Detect which cell encompasses the target text, then output its (x, y) center coordinate. 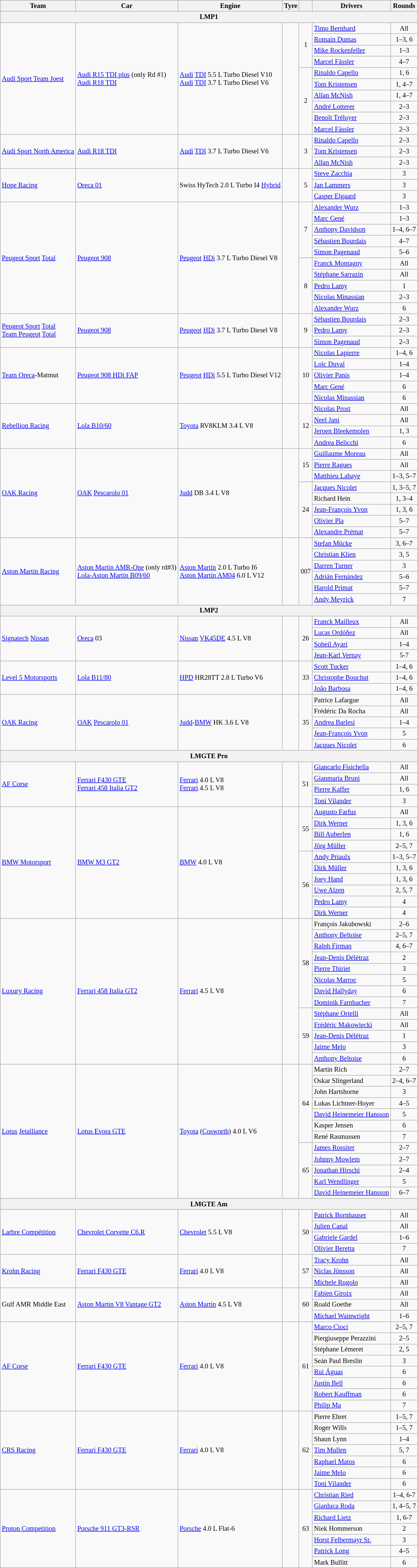
2, 5 (404, 1349)
2–4 (404, 1170)
55 (306, 829)
6–7 (404, 1193)
50 (306, 1232)
Stéphane Ortelli (351, 1013)
Darren Turner (351, 566)
Frédéric Makowiecki (351, 1025)
LMGTE Pro (209, 756)
Andrea Belicchi (351, 442)
Andy Meyrick (351, 599)
LMGTE Am (209, 1204)
Tim Mullen (351, 1450)
Karl Wendlinger (351, 1181)
Larbre Compétition (38, 1232)
Steve Zacchia (351, 174)
Aston Martin Racing (38, 571)
Niek Hommerson (351, 1529)
Oreca 01 (127, 185)
Oskar Slingerland (351, 1081)
Rounds (404, 6)
Pierre Kaffer (351, 789)
Andy Priaulx (351, 857)
Aston Martin V8 Vantage GT2 (127, 1305)
Chevrolet Corvette C6.R (127, 1232)
Rui Águas (351, 1372)
BMW Motorsport (38, 862)
Andrea Barlesi (351, 722)
9 (306, 331)
Horst Felbermayr Sr. (351, 1540)
Peugeot 908 HDi FAP (127, 375)
Gulf AMR Middle East (38, 1305)
Pierre Thiriet (351, 969)
Alexandre Prémat (351, 532)
Porsche 4.0 L Flat-6 (230, 1529)
Aston Martin 4.5 L V8 (230, 1305)
John Hartshorne (351, 1092)
Joey Hand (351, 879)
Toyota (Cosworth) 4.0 L V6 (230, 1131)
Martin Rich (351, 1070)
Benoît Tréluyer (351, 118)
BMW 4.0 L V8 (230, 862)
Michele Rugolo (351, 1282)
Gianluca Roda (351, 1506)
Robert Kauffman (351, 1394)
Patrick Bornhauser (351, 1215)
Matthieu Lahaye (351, 476)
Lotus Jetalliance (38, 1131)
Team (38, 6)
Toyota RV8KLM 3.4 L V8 (230, 426)
Franck Mailleux (351, 621)
3, 6–7 (404, 543)
Marco Cioci (351, 1327)
Justin Bell (351, 1383)
LMP2 (209, 610)
Jean-Karl Vernay (351, 655)
Adrián Fernández (351, 577)
Swiss HyTech 2.0 L Turbo I4 Hybrid (230, 185)
Audi R18 TDI (127, 151)
Lotus Evora GTE (127, 1131)
Porsche 911 GT3-RSR (127, 1529)
56 (306, 885)
Mike Rockenfeller (351, 51)
João Barbosa (351, 689)
59 (306, 1036)
Engine (230, 6)
François Jakubowski (351, 924)
CRS Racing (38, 1450)
Johnny Mowlem (351, 1159)
Casper Elgaard (351, 196)
Raphael Matos (351, 1462)
Richard Hein (351, 498)
Frédéric Da Rocha (351, 711)
Audi TDI 5.5 L Turbo Diesel V10Audi TDI 3.7 L Turbo Diesel V6 (230, 79)
Lola B10/60 (127, 426)
Franck Montagny (351, 263)
Roger Wills (351, 1428)
Luxury Racing (38, 991)
Ferrari F430 GTEFerrari 458 Italia GT2 (127, 784)
3, 5 (404, 555)
Shaun Lynn (351, 1439)
Peugeot Sport Total (38, 258)
1, 3–5, 7 (404, 487)
Christian Klien (351, 555)
Judd-BMW HK 3.6 L V8 (230, 722)
Piergiuseppe Perazzini (351, 1338)
62 (306, 1450)
Mark Bullitt (351, 1562)
LMP1 (209, 17)
Pierre Ragues (351, 465)
007 (306, 571)
33 (306, 677)
4, 6–7 (404, 946)
HPD HR28TT 2.8 L Turbo V6 (230, 677)
Seán Paul Breslin (351, 1361)
Tracy Krohn (351, 1260)
André Lotterer (351, 106)
63 (306, 1529)
Harold Primat (351, 588)
5, 7 (404, 1450)
Niclas Jönsson (351, 1271)
Nicolas Marroc (351, 980)
8 (306, 285)
Audi R15 TDI plus (only Rd #1)Audi R18 TDI (127, 79)
1, 3 (404, 431)
1, 4–5, 7 (404, 1506)
BMW M3 GT2 (127, 862)
Michael Wainwright (351, 1316)
Gianmaria Bruni (351, 779)
57 (306, 1271)
Richard Lietz (351, 1517)
Team Oreca-Matmut (38, 375)
Patrick Long (351, 1551)
Jörg Müller (351, 846)
2–6 (404, 924)
Jeroen Bleekemolen (351, 431)
Dominik Farnbacher (351, 1002)
Kasper Jensen (351, 1126)
Guillaume Moreau (351, 454)
Olivier Beretta (351, 1249)
35 (306, 722)
Lola B11/80 (127, 677)
2, 5, 7 (404, 890)
Aston Martin AMR-One (only rd#3)Lola-Aston Martin B09/60 (127, 571)
2–4, 6–7 (404, 1081)
Bill Auberlen (351, 834)
Gabriele Gardel (351, 1238)
Timo Bernhard (351, 28)
Romain Dumas (351, 39)
Soheil Ayari (351, 644)
Drivers (351, 6)
Uwe Alzen (351, 890)
Ferrari 4.5 L V8 (230, 991)
Judd DB 3.4 L V8 (230, 493)
Jan Lammers (351, 185)
Rebellion Racing (38, 426)
Audi Sport Team Joest (38, 79)
2–5 (404, 1338)
Philip Ma (351, 1405)
Aston Martin 2.0 L Turbo I6Aston Martin AM04 6.0 L V12 (230, 571)
Nicolas Prost (351, 409)
24 (306, 510)
Signatech Nissan (38, 638)
Ralph Firman (351, 946)
1–4, 6-7 (404, 1495)
Lucas Ordóñez (351, 633)
James Rossiter (351, 1148)
Peugeot HDi 5.5 L Turbo Diesel V12 (230, 375)
12 (306, 426)
Tyre (291, 6)
Pierre Ehret (351, 1417)
Giancarlo Fisichella (351, 767)
Audi TDI 3.7 L Turbo Diesel V6 (230, 151)
Krohn Racing (38, 1271)
Julien Canal (351, 1226)
Audi Sport North America (38, 151)
Ferrari 458 Italia GT2 (127, 991)
26 (306, 638)
Augusto Farfus (351, 812)
Christian Ried (351, 1495)
Chevrolet 5.5 L V8 (230, 1232)
Anthony Davidson (351, 230)
René Rasmussen (351, 1137)
Nicolas Lapierre (351, 353)
Stéphane Sarrazin (351, 274)
64 (306, 1103)
1, 6-7 (404, 1517)
Stéphane Lémeret (351, 1349)
Jonathan Hirschi (351, 1170)
60 (306, 1305)
Level 5 Motorsports (38, 677)
Oreca 03 (127, 638)
Roald Goethe (351, 1305)
David Hallyday (351, 991)
Peugeot Sport TotalTeam Peugeot Total (38, 331)
Stefan Mücke (351, 543)
Neel Jani (351, 420)
Car (127, 6)
1–3, 6 (404, 39)
5-7 (404, 655)
Olivier Panis (351, 375)
Proton Competition (38, 1529)
Ferrari 4.0 L V8Ferrari 4.5 L V8 (230, 784)
1–4, 6–7 (404, 230)
61 (306, 1366)
65 (306, 1170)
Hope Racing (38, 185)
51 (306, 784)
Nissan VK45DE 4.5 L V8 (230, 638)
10 (306, 375)
Loïc Duval (351, 364)
Olivier Pla (351, 521)
Fabien Giroix (351, 1294)
Dirk Müller (351, 868)
1, 3–4 (404, 498)
Scott Tucker (351, 666)
Christophe Bouchut (351, 678)
15 (306, 465)
Patrice Lafargue (351, 700)
58 (306, 963)
Lukas Lichtner-Hoyer (351, 1103)
